Find where the given text appears and provide that cell's center as [x, y] coordinate. 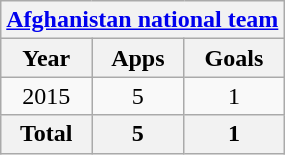
Goals [234, 58]
Total [46, 134]
Afghanistan national team [142, 20]
Apps [138, 58]
Year [46, 58]
2015 [46, 96]
